Capture the cell that displays the provided text and extract its [x, y] central coordinate. 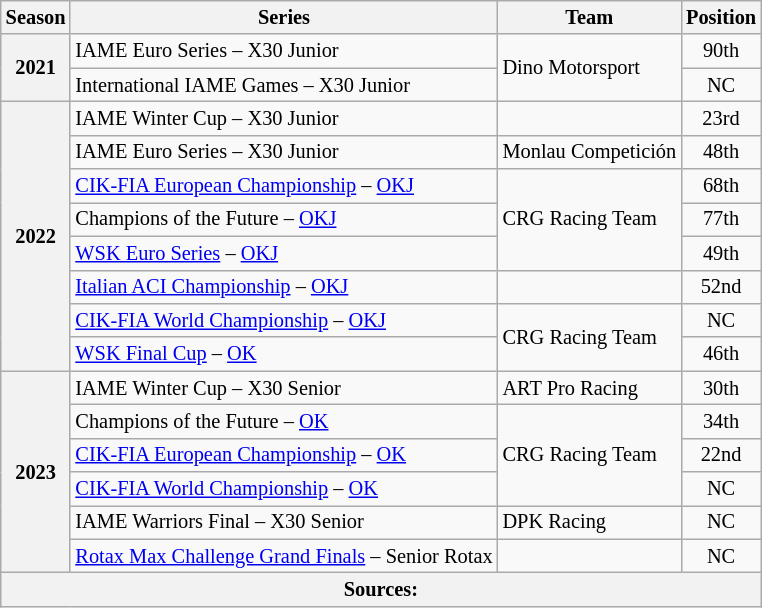
WSK Final Cup – OK [284, 354]
2021 [36, 68]
ART Pro Racing [590, 388]
CIK-FIA European Championship – OKJ [284, 186]
Rotax Max Challenge Grand Finals – Senior Rotax [284, 556]
2022 [36, 236]
CIK-FIA World Championship – OK [284, 489]
77th [721, 219]
International IAME Games – X30 Junior [284, 85]
IAME Winter Cup – X30 Senior [284, 388]
30th [721, 388]
49th [721, 253]
2023 [36, 472]
CIK-FIA European Championship – OK [284, 455]
22nd [721, 455]
CIK-FIA World Championship – OKJ [284, 320]
68th [721, 186]
52nd [721, 287]
Position [721, 17]
Monlau Competición [590, 152]
Team [590, 17]
Champions of the Future – OKJ [284, 219]
46th [721, 354]
Dino Motorsport [590, 68]
Champions of the Future – OK [284, 421]
DPK Racing [590, 522]
Sources: [381, 589]
IAME Warriors Final – X30 Senior [284, 522]
Season [36, 17]
IAME Winter Cup – X30 Junior [284, 118]
WSK Euro Series – OKJ [284, 253]
48th [721, 152]
34th [721, 421]
23rd [721, 118]
Italian ACI Championship – OKJ [284, 287]
Series [284, 17]
90th [721, 51]
